Capture the cell that displays the provided text and extract its (x, y) central coordinate. 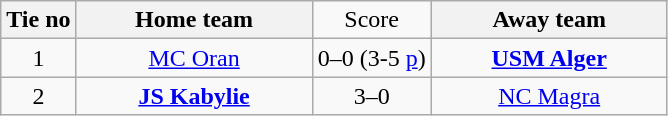
2 (38, 96)
NC Magra (549, 96)
JS Kabylie (194, 96)
Score (372, 20)
Tie no (38, 20)
1 (38, 58)
Away team (549, 20)
USM Alger (549, 58)
3–0 (372, 96)
Home team (194, 20)
MC Oran (194, 58)
0–0 (3-5 p) (372, 58)
